Detect which cell encompasses the target text, then output its [X, Y] center coordinate. 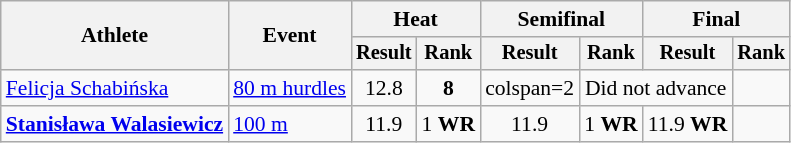
Did not advance [656, 88]
12.8 [384, 88]
Felicja Schabińska [114, 88]
Final [716, 19]
Athlete [114, 36]
Heat [416, 19]
Event [290, 36]
8 [449, 88]
80 m hurdles [290, 88]
100 m [290, 124]
colspan=2 [530, 88]
11.9 WR [688, 124]
Stanisława Walasiewicz [114, 124]
Semifinal [562, 19]
